Capture the cell that displays the provided text and extract its [X, Y] central coordinate. 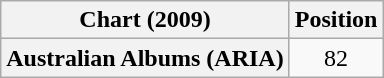
82 [336, 58]
Position [336, 20]
Chart (2009) [145, 20]
Australian Albums (ARIA) [145, 58]
